Provide the [X, Y] coordinate of the cell's center where the given text is located.  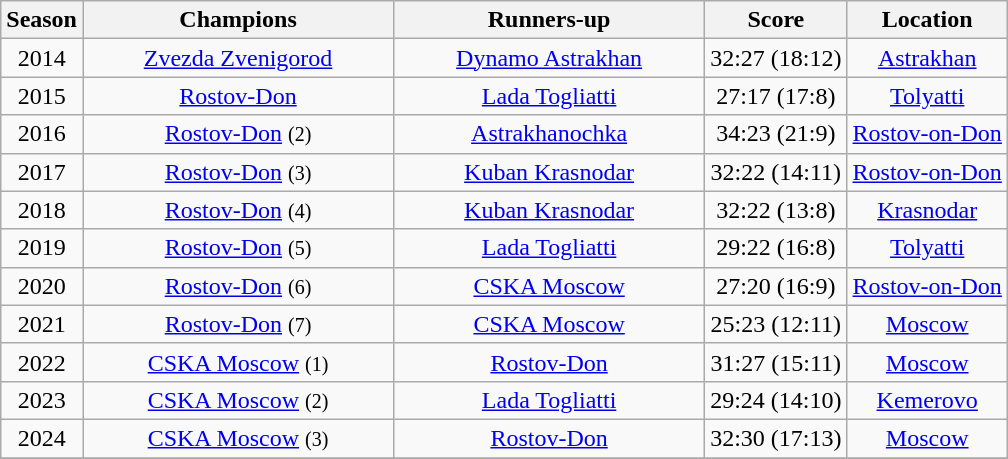
32:30 (17:13) [776, 438]
Astrakhanochka [550, 134]
25:23 (12:11) [776, 324]
2024 [42, 438]
Rostov-Don (4) [238, 210]
Rostov-Don (7) [238, 324]
Location [927, 20]
27:20 (16:9) [776, 286]
31:27 (15:11) [776, 362]
34:23 (21:9) [776, 134]
Rostov-Don (2) [238, 134]
32:22 (14:11) [776, 172]
2017 [42, 172]
CSKA Moscow (3) [238, 438]
2018 [42, 210]
Dynamo Astrakhan [550, 58]
27:17 (17:8) [776, 96]
2014 [42, 58]
Runners-up [550, 20]
Season [42, 20]
2023 [42, 400]
29:24 (14:10) [776, 400]
Champions [238, 20]
29:22 (16:8) [776, 248]
2021 [42, 324]
CSKA Moscow (1) [238, 362]
2015 [42, 96]
CSKA Moscow (2) [238, 400]
2016 [42, 134]
Zvezda Zvenigorod [238, 58]
2022 [42, 362]
Rostov-Don (6) [238, 286]
32:27 (18:12) [776, 58]
32:22 (13:8) [776, 210]
Rostov-Don (5) [238, 248]
Score [776, 20]
Kemerovo [927, 400]
Astrakhan [927, 58]
2019 [42, 248]
2020 [42, 286]
Rostov-Don (3) [238, 172]
Krasnodar [927, 210]
